Return the (X, Y) coordinate for the center point of the cell that contains the specified text.  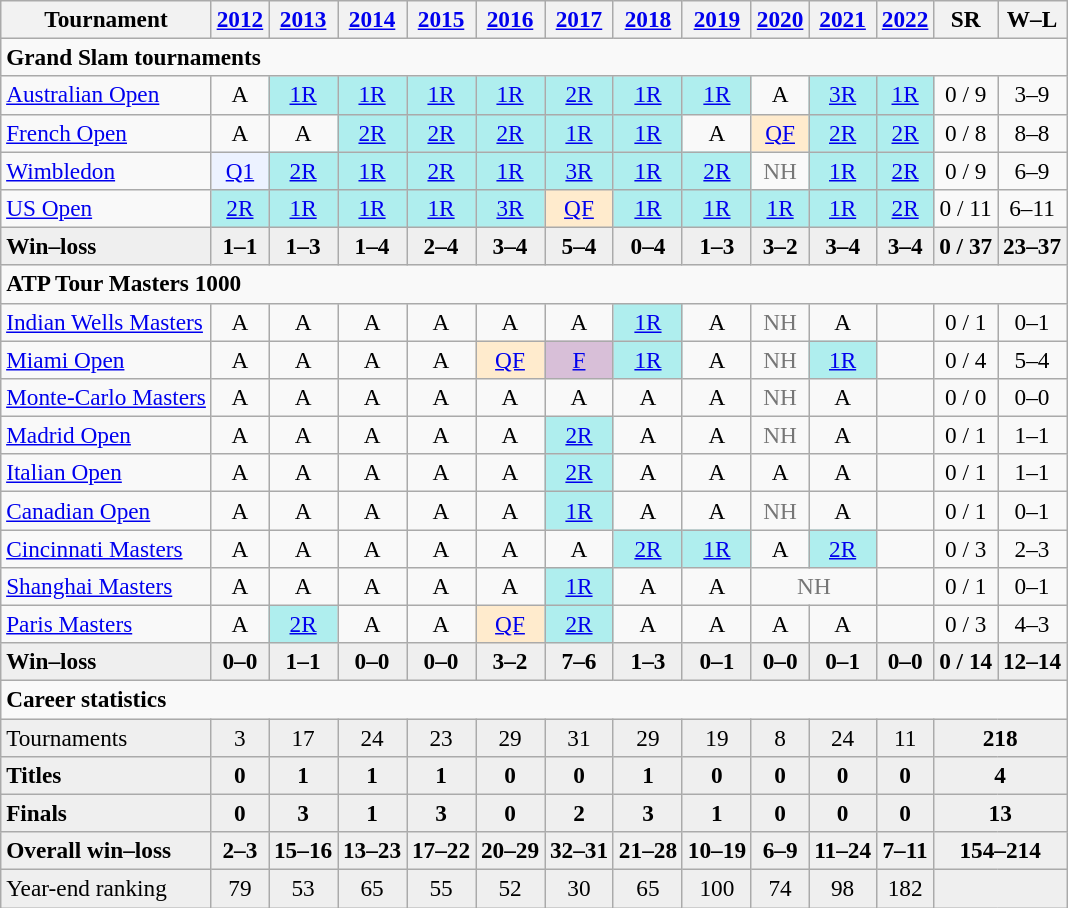
Tournament (106, 19)
Q1 (240, 170)
0 / 4 (966, 359)
30 (578, 888)
79 (240, 888)
Career statistics (534, 699)
15–16 (304, 850)
11–24 (843, 850)
SR (966, 19)
Overall win–loss (106, 850)
100 (716, 888)
2020 (780, 19)
2017 (578, 19)
32–31 (578, 850)
11 (904, 737)
2014 (372, 19)
Monte-Carlo Masters (106, 397)
Australian Open (106, 95)
Finals (106, 813)
W–L (1032, 19)
19 (716, 737)
23 (442, 737)
Miami Open (106, 359)
0 / 11 (966, 208)
8 (780, 737)
Titles (106, 775)
7–11 (904, 850)
0 / 8 (966, 133)
2012 (240, 19)
Cincinnati Masters (106, 548)
Grand Slam tournaments (534, 57)
3–9 (1032, 95)
23–37 (1032, 246)
Madrid Open (106, 435)
2015 (442, 19)
Italian Open (106, 473)
2016 (510, 19)
31 (578, 737)
7–6 (578, 662)
F (578, 359)
53 (304, 888)
2018 (648, 19)
4–3 (1032, 624)
2013 (304, 19)
154–214 (1000, 850)
Year-end ranking (106, 888)
2019 (716, 19)
13–23 (372, 850)
17 (304, 737)
2022 (904, 19)
10–19 (716, 850)
Indian Wells Masters (106, 322)
55 (442, 888)
17–22 (442, 850)
US Open (106, 208)
98 (843, 888)
12–14 (1032, 662)
2–4 (442, 246)
13 (1000, 813)
74 (780, 888)
20–29 (510, 850)
4 (1000, 775)
52 (510, 888)
218 (1000, 737)
Canadian Open (106, 510)
0 / 14 (966, 662)
2021 (843, 19)
Shanghai Masters (106, 586)
21–28 (648, 850)
Tournaments (106, 737)
182 (904, 888)
2 (578, 813)
0–4 (648, 246)
0 / 0 (966, 397)
8–8 (1032, 133)
6–11 (1032, 208)
Wimbledon (106, 170)
0 / 37 (966, 246)
Paris Masters (106, 624)
ATP Tour Masters 1000 (534, 284)
1–4 (372, 246)
French Open (106, 133)
